Capture the cell that displays the provided text and extract its (X, Y) central coordinate. 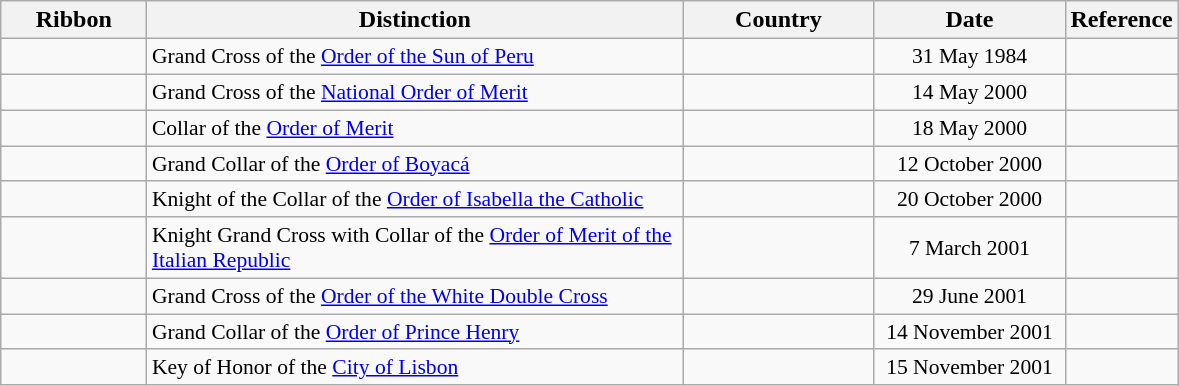
12 October 2000 (970, 164)
Grand Collar of the Order of Boyacá (415, 164)
29 June 2001 (970, 296)
14 May 2000 (970, 92)
Date (970, 20)
Grand Cross of the Order of the White Double Cross (415, 296)
7 March 2001 (970, 248)
31 May 1984 (970, 57)
Grand Cross of the National Order of Merit (415, 92)
14 November 2001 (970, 332)
Country (778, 20)
18 May 2000 (970, 128)
15 November 2001 (970, 367)
Key of Honor of the City of Lisbon (415, 367)
Grand Collar of the Order of Prince Henry (415, 332)
Knight of the Collar of the Order of Isabella the Catholic (415, 199)
Knight Grand Cross with Collar of the Order of Merit of the Italian Republic (415, 248)
Distinction (415, 20)
Reference (1122, 20)
Collar of the Order of Merit (415, 128)
20 October 2000 (970, 199)
Grand Cross of the Order of the Sun of Peru (415, 57)
Ribbon (74, 20)
